Return (x, y) of the center of cell containing provided text 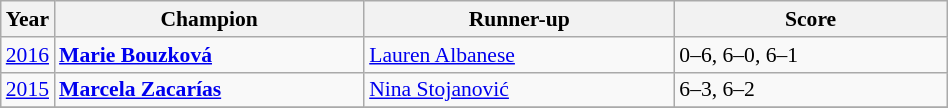
Year (28, 19)
Champion (209, 19)
0–6, 6–0, 6–1 (810, 55)
Nina Stojanović (519, 90)
Lauren Albanese (519, 55)
2015 (28, 90)
Runner-up (519, 19)
Score (810, 19)
6–3, 6–2 (810, 90)
2016 (28, 55)
Marie Bouzková (209, 55)
Marcela Zacarías (209, 90)
